Detect which cell encompasses the target text, then output its (X, Y) center coordinate. 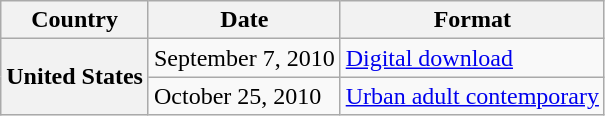
United States (75, 77)
Digital download (472, 58)
October 25, 2010 (244, 96)
Format (472, 20)
Date (244, 20)
Country (75, 20)
September 7, 2010 (244, 58)
Urban adult contemporary (472, 96)
